Return the (x, y) coordinate for the center point of the cell that contains the specified text.  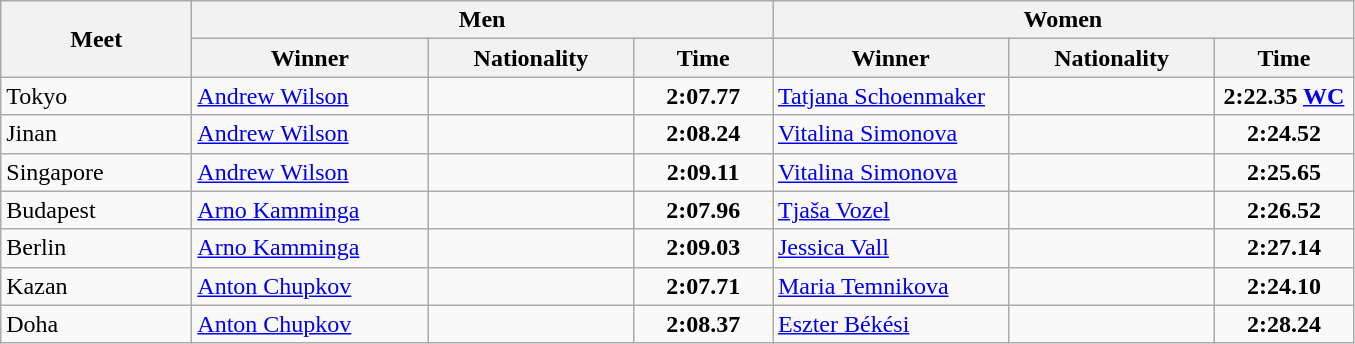
2:24.10 (1284, 286)
Maria Temnikova (890, 286)
Kazan (96, 286)
Jinan (96, 134)
Budapest (96, 210)
2:26.52 (1284, 210)
2:08.37 (704, 324)
Women (1062, 20)
2:09.11 (704, 172)
2:08.24 (704, 134)
Meet (96, 39)
2:22.35 WC (1284, 96)
2:07.71 (704, 286)
2:07.77 (704, 96)
2:07.96 (704, 210)
Tatjana Schoenmaker (890, 96)
Tjaša Vozel (890, 210)
Tokyo (96, 96)
2:09.03 (704, 248)
Berlin (96, 248)
Jessica Vall (890, 248)
2:27.14 (1284, 248)
Men (482, 20)
Eszter Békési (890, 324)
Doha (96, 324)
2:25.65 (1284, 172)
2:24.52 (1284, 134)
Singapore (96, 172)
2:28.24 (1284, 324)
